Provide the [x, y] coordinate of the cell's center where the given text is located.  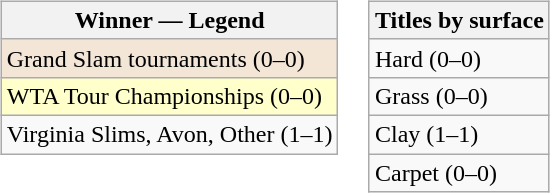
WTA Tour Championships (0–0) [170, 96]
Hard (0–0) [459, 58]
Clay (1–1) [459, 134]
Carpet (0–0) [459, 173]
Grand Slam tournaments (0–0) [170, 58]
Titles by surface [459, 20]
Grass (0–0) [459, 96]
Virginia Slims, Avon, Other (1–1) [170, 134]
Winner — Legend [170, 20]
